Locate the cell with the specified text and output its (X, Y) center coordinate. 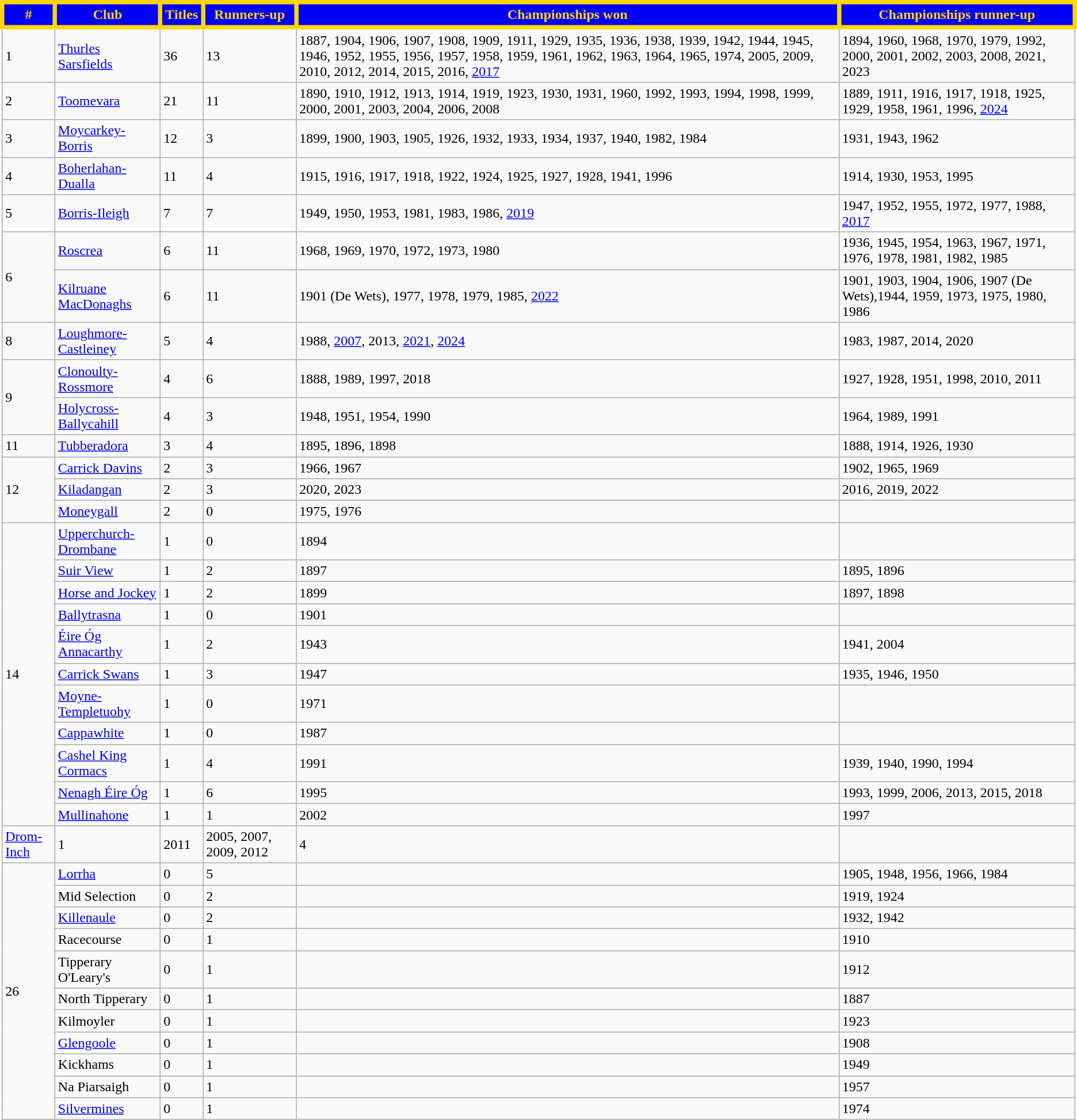
1935, 1946, 1950 (957, 674)
1914, 1930, 1953, 1995 (957, 176)
1947 (568, 674)
1919, 1924 (957, 896)
26 (29, 991)
1948, 1951, 1954, 1990 (568, 416)
1988, 2007, 2013, 2021, 2024 (568, 341)
Kilmoyler (108, 1021)
Carrick Swans (108, 674)
Moyne-Templetuohy (108, 703)
1927, 1928, 1951, 1998, 2010, 2011 (957, 379)
1949, 1950, 1953, 1981, 1983, 1986, 2019 (568, 213)
Tubberadora (108, 445)
1966, 1967 (568, 468)
1947, 1952, 1955, 1972, 1977, 1988, 2017 (957, 213)
2020, 2023 (568, 490)
1897, 1898 (957, 593)
Thurles Sarsfields (108, 55)
Titles (182, 15)
Holycross-Ballycahill (108, 416)
Toomevara (108, 101)
Carrick Davins (108, 468)
1901 (568, 615)
1899 (568, 593)
Mullinahone (108, 814)
Éire Óg Annacarthy (108, 645)
Lorrha (108, 874)
2002 (568, 814)
1894, 1960, 1968, 1970, 1979, 1992, 2000, 2001, 2002, 2003, 2008, 2021, 2023 (957, 55)
Runners-up (250, 15)
1949 (957, 1065)
36 (182, 55)
Loughmore-Castleiney (108, 341)
1974 (957, 1108)
Moycarkey-Borris (108, 138)
Borris-Ileigh (108, 213)
1993, 1999, 2006, 2013, 2015, 2018 (957, 793)
2016, 2019, 2022 (957, 490)
Clonoulty-Rossmore (108, 379)
Na Piarsaigh (108, 1087)
1889, 1911, 1916, 1917, 1918, 1925, 1929, 1958, 1961, 1996, 2024 (957, 101)
1941, 2004 (957, 645)
Drom-Inch (29, 844)
1923 (957, 1021)
9 (29, 397)
14 (29, 675)
Mid Selection (108, 896)
Cappawhite (108, 733)
Horse and Jockey (108, 593)
Upperchurch-Drombane (108, 541)
Moneygall (108, 512)
1890, 1910, 1912, 1913, 1914, 1919, 1923, 1930, 1931, 1960, 1992, 1993, 1994, 1998, 1999, 2000, 2001, 2003, 2004, 2006, 2008 (568, 101)
1905, 1948, 1956, 1966, 1984 (957, 874)
1895, 1896 (957, 571)
Championships runner-up (957, 15)
1894 (568, 541)
1964, 1989, 1991 (957, 416)
Kickhams (108, 1065)
1995 (568, 793)
1943 (568, 645)
Kilruane MacDonaghs (108, 296)
1895, 1896, 1898 (568, 445)
Killenaule (108, 918)
1912 (957, 969)
1910 (957, 940)
2011 (182, 844)
1897 (568, 571)
1908 (957, 1043)
1888, 1914, 1926, 1930 (957, 445)
21 (182, 101)
1968, 1969, 1970, 1972, 1973, 1980 (568, 251)
Racecourse (108, 940)
1975, 1976 (568, 512)
1983, 1987, 2014, 2020 (957, 341)
1971 (568, 703)
North Tipperary (108, 999)
1931, 1943, 1962 (957, 138)
1887 (957, 999)
1957 (957, 1087)
Championships won (568, 15)
Kiladangan (108, 490)
1997 (957, 814)
1902, 1965, 1969 (957, 468)
Tipperary O'Leary's (108, 969)
1939, 1940, 1990, 1994 (957, 763)
1932, 1942 (957, 918)
Ballytrasna (108, 615)
1901 (De Wets), 1977, 1978, 1979, 1985, 2022 (568, 296)
1915, 1916, 1917, 1918, 1922, 1924, 1925, 1927, 1928, 1941, 1996 (568, 176)
Glengoole (108, 1043)
1888, 1989, 1997, 2018 (568, 379)
1899, 1900, 1903, 1905, 1926, 1932, 1933, 1934, 1937, 1940, 1982, 1984 (568, 138)
Nenagh Éire Óg (108, 793)
Suir View (108, 571)
Club (108, 15)
Silvermines (108, 1108)
8 (29, 341)
2005, 2007, 2009, 2012 (250, 844)
Cashel King Cormacs (108, 763)
# (29, 15)
1991 (568, 763)
Boherlahan-Dualla (108, 176)
13 (250, 55)
1936, 1945, 1954, 1963, 1967, 1971, 1976, 1978, 1981, 1982, 1985 (957, 251)
1901, 1903, 1904, 1906, 1907 (De Wets),1944, 1959, 1973, 1975, 1980, 1986 (957, 296)
1987 (568, 733)
Roscrea (108, 251)
